Return the (x, y) coordinate for the center point of the cell that contains the specified text.  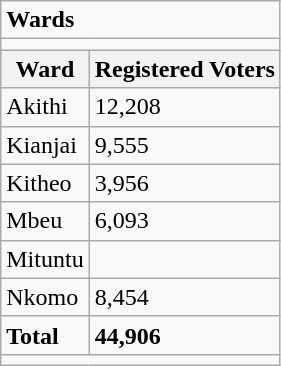
Mituntu (45, 259)
Ward (45, 69)
Registered Voters (184, 69)
3,956 (184, 183)
6,093 (184, 221)
Kianjai (45, 145)
9,555 (184, 145)
44,906 (184, 335)
12,208 (184, 107)
Mbeu (45, 221)
Nkomo (45, 297)
Total (45, 335)
Wards (141, 20)
Akithi (45, 107)
8,454 (184, 297)
Kitheo (45, 183)
